Identify which cell holds the provided text, then report its (x, y) central coordinate. 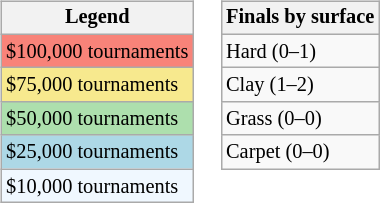
$25,000 tournaments (97, 152)
$75,000 tournaments (97, 85)
Grass (0–0) (300, 119)
$10,000 tournaments (97, 186)
$50,000 tournaments (97, 119)
Carpet (0–0) (300, 152)
Finals by surface (300, 18)
Hard (0–1) (300, 51)
Clay (1–2) (300, 85)
Legend (97, 18)
$100,000 tournaments (97, 51)
